For the text-containing cell, return its midpoint in [X, Y] coordinate format. 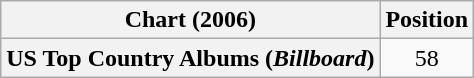
58 [427, 58]
Chart (2006) [190, 20]
Position [427, 20]
US Top Country Albums (Billboard) [190, 58]
